Scan for the cell matching the given text and deliver its (x, y) coordinate at center. 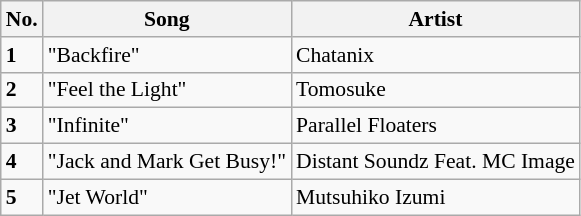
4 (22, 162)
No. (22, 19)
Distant Soundz Feat. MC Image (436, 162)
1 (22, 55)
"Backfire" (167, 55)
2 (22, 90)
"Jack and Mark Get Busy!" (167, 162)
3 (22, 126)
Mutsuhiko Izumi (436, 197)
"Infinite" (167, 126)
Parallel Floaters (436, 126)
"Jet World" (167, 197)
Song (167, 19)
Artist (436, 19)
Tomosuke (436, 90)
Chatanix (436, 55)
5 (22, 197)
"Feel the Light" (167, 90)
